Extract the (x, y) coordinate from the center of the cell holding the provided text.  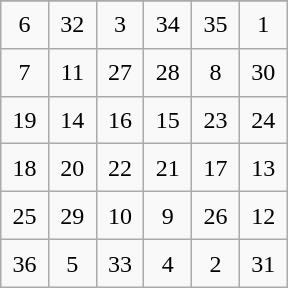
36 (25, 263)
28 (168, 72)
5 (72, 263)
19 (25, 120)
18 (25, 168)
33 (120, 263)
15 (168, 120)
7 (25, 72)
25 (25, 216)
2 (216, 263)
29 (72, 216)
34 (168, 25)
6 (25, 25)
32 (72, 25)
35 (216, 25)
10 (120, 216)
4 (168, 263)
31 (263, 263)
12 (263, 216)
26 (216, 216)
11 (72, 72)
16 (120, 120)
23 (216, 120)
8 (216, 72)
9 (168, 216)
20 (72, 168)
14 (72, 120)
24 (263, 120)
17 (216, 168)
1 (263, 25)
3 (120, 25)
22 (120, 168)
27 (120, 72)
30 (263, 72)
21 (168, 168)
13 (263, 168)
